Provide the [x, y] coordinate of the cell's center where the given text is located.  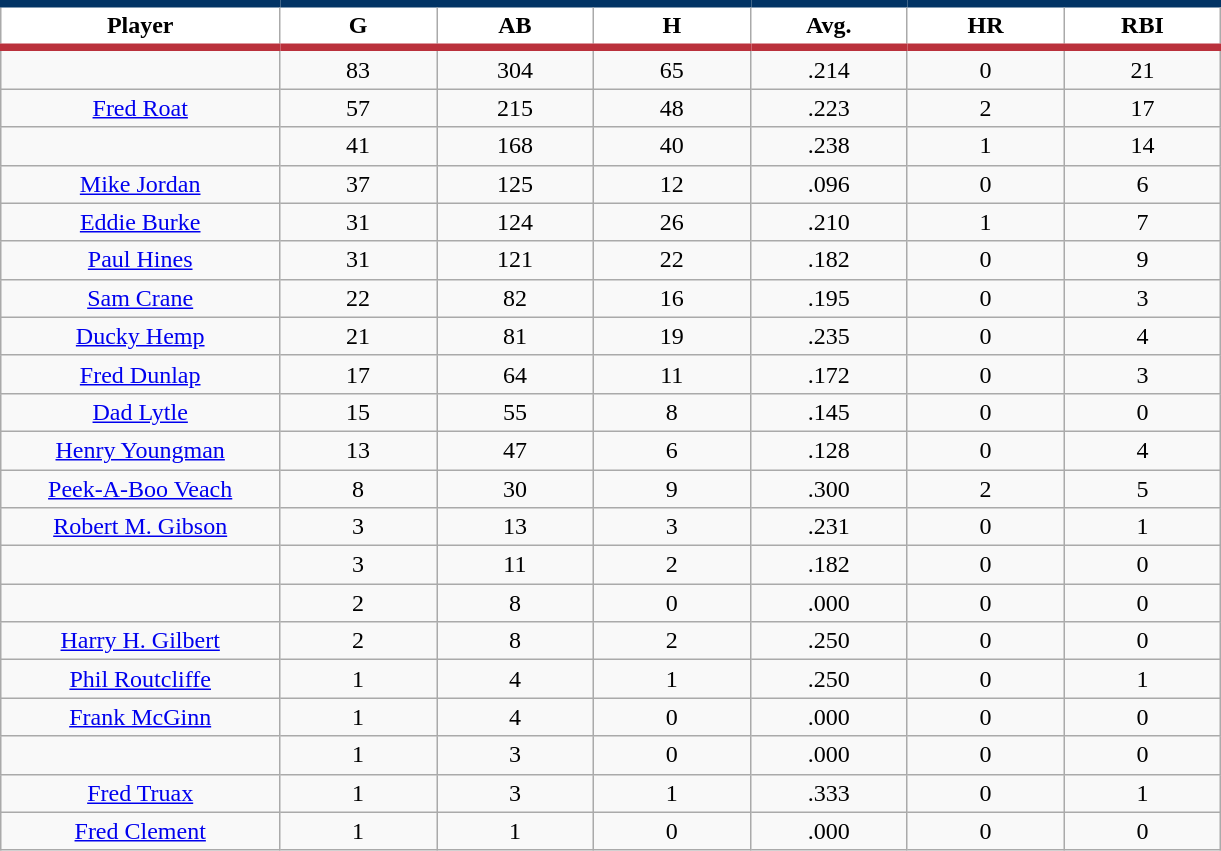
121 [514, 260]
Dad Lytle [140, 412]
125 [514, 184]
304 [514, 68]
215 [514, 108]
83 [358, 68]
Paul Hines [140, 260]
.300 [828, 489]
168 [514, 146]
.235 [828, 336]
5 [1142, 489]
Avg. [828, 26]
RBI [1142, 26]
.096 [828, 184]
65 [672, 68]
7 [1142, 222]
41 [358, 146]
G [358, 26]
Ducky Hemp [140, 336]
14 [1142, 146]
.172 [828, 374]
Frank McGinn [140, 717]
.238 [828, 146]
64 [514, 374]
124 [514, 222]
Fred Truax [140, 793]
55 [514, 412]
Player [140, 26]
15 [358, 412]
47 [514, 450]
81 [514, 336]
.195 [828, 298]
48 [672, 108]
Fred Roat [140, 108]
Peek-A-Boo Veach [140, 489]
H [672, 26]
Eddie Burke [140, 222]
Harry H. Gilbert [140, 641]
Sam Crane [140, 298]
37 [358, 184]
Fred Clement [140, 831]
.333 [828, 793]
Henry Youngman [140, 450]
.231 [828, 527]
40 [672, 146]
.223 [828, 108]
.214 [828, 68]
Mike Jordan [140, 184]
57 [358, 108]
Robert M. Gibson [140, 527]
30 [514, 489]
16 [672, 298]
.128 [828, 450]
.145 [828, 412]
82 [514, 298]
AB [514, 26]
12 [672, 184]
.210 [828, 222]
26 [672, 222]
19 [672, 336]
HR [986, 26]
Phil Routcliffe [140, 679]
Fred Dunlap [140, 374]
